Provide the (x, y) coordinate of the cell's center where the given text is located.  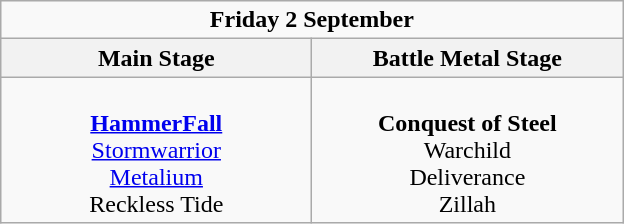
Battle Metal Stage (468, 58)
HammerFall Stormwarrior Metalium Reckless Tide (156, 150)
Main Stage (156, 58)
Friday 2 September (312, 20)
Conquest of Steel Warchild Deliverance Zillah (468, 150)
